Locate the cell with the specified text and output its (X, Y) center coordinate. 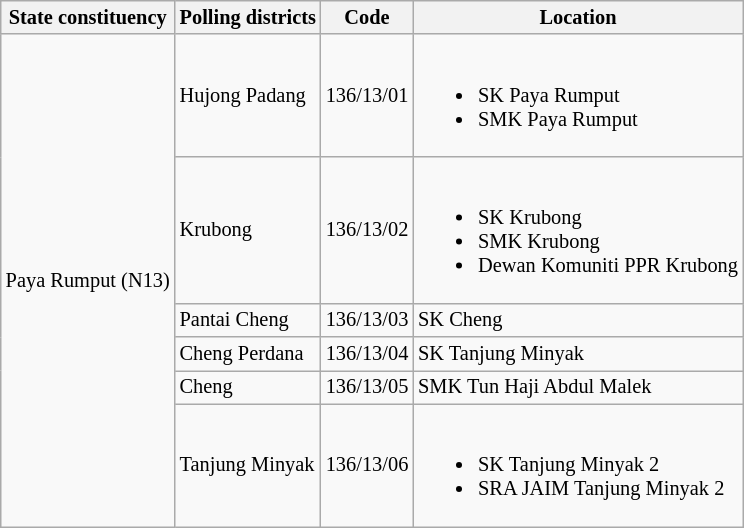
Krubong (248, 229)
SK Tanjung Minyak 2SRA JAIM Tanjung Minyak 2 (578, 465)
Polling districts (248, 17)
136/13/05 (367, 387)
136/13/02 (367, 229)
Pantai Cheng (248, 320)
SMK Tun Haji Abdul Malek (578, 387)
State constituency (88, 17)
136/13/01 (367, 95)
SK Cheng (578, 320)
SK Paya RumputSMK Paya Rumput (578, 95)
SK KrubongSMK KrubongDewan Komuniti PPR Krubong (578, 229)
Cheng Perdana (248, 354)
Tanjung Minyak (248, 465)
Code (367, 17)
136/13/04 (367, 354)
SK Tanjung Minyak (578, 354)
136/13/03 (367, 320)
Paya Rumput (N13) (88, 280)
Cheng (248, 387)
Hujong Padang (248, 95)
136/13/06 (367, 465)
Location (578, 17)
